Capture the cell that displays the provided text and extract its (X, Y) central coordinate. 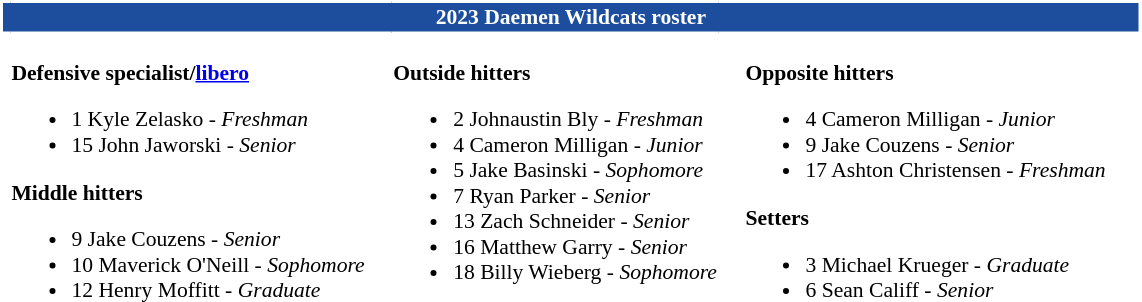
2023 Daemen Wildcats roster (572, 18)
